Identify which cell holds the provided text, then report its (X, Y) central coordinate. 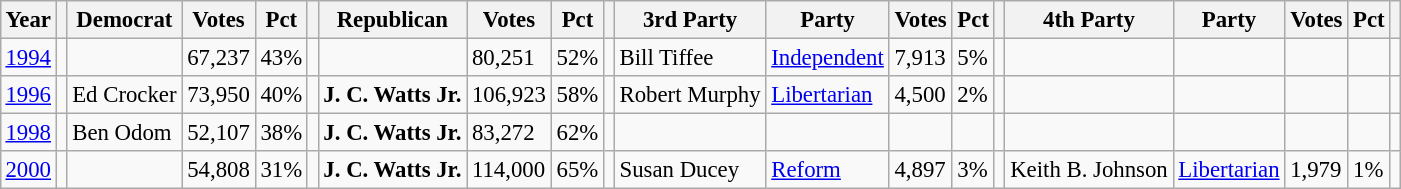
80,251 (510, 57)
2% (973, 95)
2000 (28, 170)
1,979 (1316, 170)
38% (281, 133)
62% (577, 133)
67,237 (218, 57)
7,913 (920, 57)
43% (281, 57)
1996 (28, 95)
Ed Crocker (124, 95)
31% (281, 170)
Reform (828, 170)
3% (973, 170)
58% (577, 95)
1% (1369, 170)
73,950 (218, 95)
4,897 (920, 170)
Ben Odom (124, 133)
3rd Party (690, 20)
Robert Murphy (690, 95)
5% (973, 57)
106,923 (510, 95)
54,808 (218, 170)
Independent (828, 57)
40% (281, 95)
Democrat (124, 20)
65% (577, 170)
114,000 (510, 170)
4th Party (1089, 20)
4,500 (920, 95)
52,107 (218, 133)
83,272 (510, 133)
Republican (392, 20)
1994 (28, 57)
Susan Ducey (690, 170)
Bill Tiffee (690, 57)
Keith B. Johnson (1089, 170)
Year (28, 20)
52% (577, 57)
1998 (28, 133)
